Locate the cell with the specified text and output its [x, y] center coordinate. 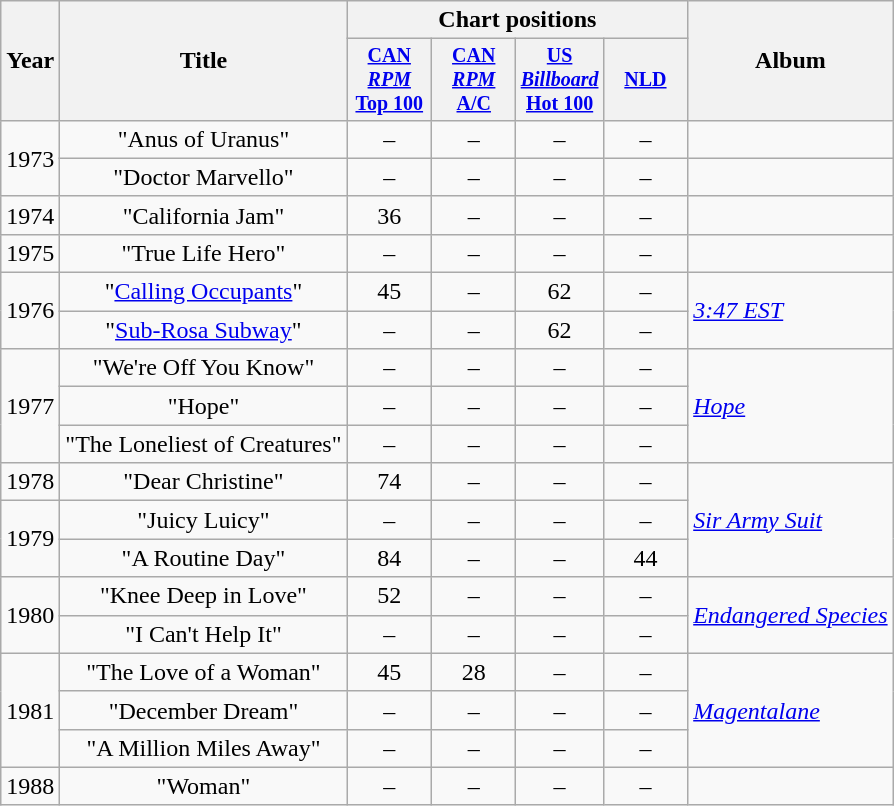
Chart positions [518, 20]
"Anus of Uranus" [204, 139]
"Juicy Luicy" [204, 520]
3:47 EST [790, 311]
CAN RPM A/C [474, 80]
CAN RPM Top 100 [389, 80]
28 [474, 672]
1976 [30, 311]
Hope [790, 406]
Sir Army Suit [790, 520]
"Woman" [204, 786]
Title [204, 61]
84 [389, 558]
44 [645, 558]
NLD [645, 80]
US Billboard Hot 100 [560, 80]
"Hope" [204, 406]
"California Jam" [204, 215]
Year [30, 61]
1980 [30, 615]
1979 [30, 539]
"The Love of a Woman" [204, 672]
"Calling Occupants" [204, 292]
1978 [30, 482]
"True Life Hero" [204, 253]
"We're Off You Know" [204, 368]
"The Loneliest of Creatures" [204, 444]
1981 [30, 710]
1975 [30, 253]
"Knee Deep in Love" [204, 596]
"Doctor Marvello" [204, 177]
1977 [30, 406]
52 [389, 596]
74 [389, 482]
Magentalane [790, 710]
"Sub-Rosa Subway" [204, 330]
"A Million Miles Away" [204, 748]
Endangered Species [790, 615]
1974 [30, 215]
"Dear Christine" [204, 482]
36 [389, 215]
"December Dream" [204, 710]
1973 [30, 158]
"A Routine Day" [204, 558]
1988 [30, 786]
"I Can't Help It" [204, 634]
Album [790, 61]
